Search for the cell housing the specified text and yield its [x, y] center coordinate. 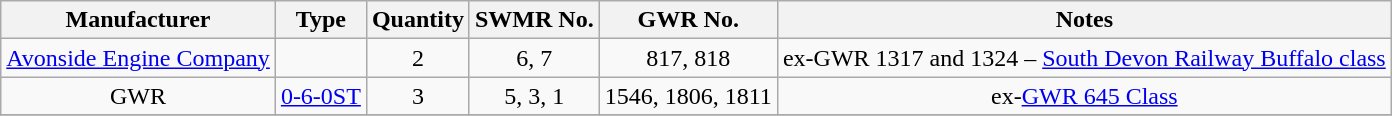
1546, 1806, 1811 [688, 96]
2 [418, 58]
GWR [138, 96]
GWR No. [688, 20]
ex-GWR 645 Class [1084, 96]
Manufacturer [138, 20]
ex-GWR 1317 and 1324 – South Devon Railway Buffalo class [1084, 58]
SWMR No. [534, 20]
0-6-0ST [320, 96]
Type [320, 20]
Notes [1084, 20]
Quantity [418, 20]
817, 818 [688, 58]
3 [418, 96]
6, 7 [534, 58]
Avonside Engine Company [138, 58]
5, 3, 1 [534, 96]
